Locate the cell with the specified text and output its (x, y) center coordinate. 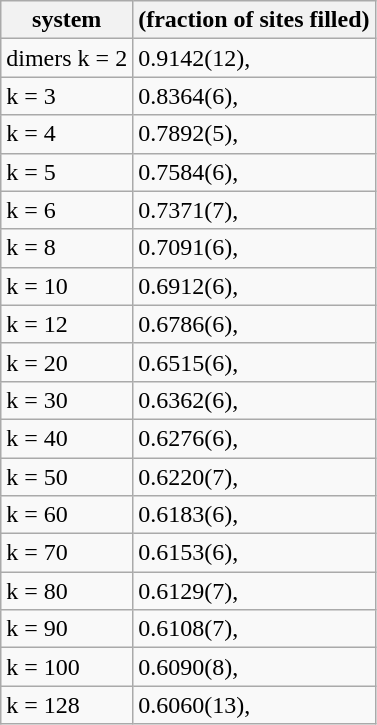
0.6912(6), (254, 286)
k = 10 (67, 286)
k = 8 (67, 248)
0.7091(6), (254, 248)
0.6786(6), (254, 324)
0.6220(7), (254, 477)
0.6276(6), (254, 438)
k = 100 (67, 667)
0.7892(5), (254, 134)
k = 6 (67, 210)
0.6515(6), (254, 362)
k = 70 (67, 553)
0.6090(8), (254, 667)
0.6183(6), (254, 515)
k = 60 (67, 515)
0.6060(13), (254, 705)
k = 50 (67, 477)
k = 80 (67, 591)
0.7584(6), (254, 172)
0.9142(12), (254, 58)
k = 4 (67, 134)
dimers k = 2 (67, 58)
k = 5 (67, 172)
system (67, 20)
k = 40 (67, 438)
k = 128 (67, 705)
k = 20 (67, 362)
0.6153(6), (254, 553)
k = 30 (67, 400)
k = 3 (67, 96)
0.6362(6), (254, 400)
k = 12 (67, 324)
0.6108(7), (254, 629)
0.7371(7), (254, 210)
(fraction of sites filled) (254, 20)
0.8364(6), (254, 96)
k = 90 (67, 629)
0.6129(7), (254, 591)
